Return the [X, Y] coordinate for the center point of the cell that contains the specified text.  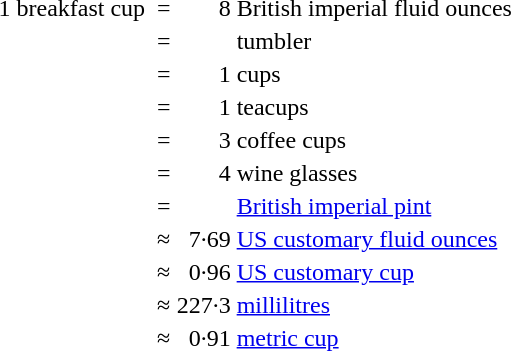
227·3 [204, 305]
3 [204, 140]
7·69 [204, 239]
4 [204, 173]
0·96 [204, 272]
